Scan for the cell matching the given text and deliver its (X, Y) coordinate at center. 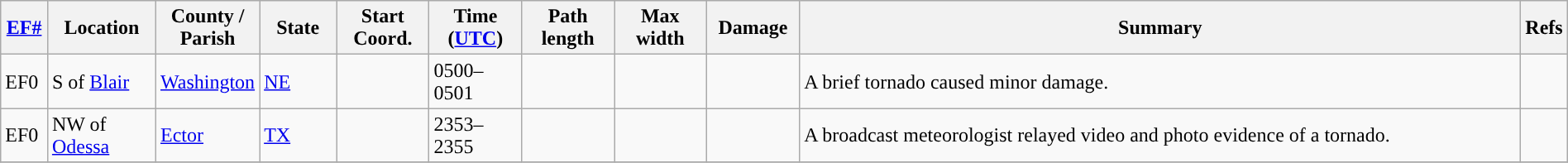
Refs (1544, 28)
Time (UTC) (476, 28)
EF# (25, 28)
State (298, 28)
A broadcast meteorologist relayed video and photo evidence of a tornado. (1160, 136)
Washington (207, 81)
A brief tornado caused minor damage. (1160, 81)
Location (101, 28)
County / Parish (207, 28)
Max width (660, 28)
NW of Odessa (101, 136)
2353–2355 (476, 136)
S of Blair (101, 81)
0500–0501 (476, 81)
TX (298, 136)
NE (298, 81)
Start Coord. (383, 28)
Summary (1160, 28)
Path length (568, 28)
Ector (207, 136)
Damage (753, 28)
